Locate the cell with the specified text and output its [x, y] center coordinate. 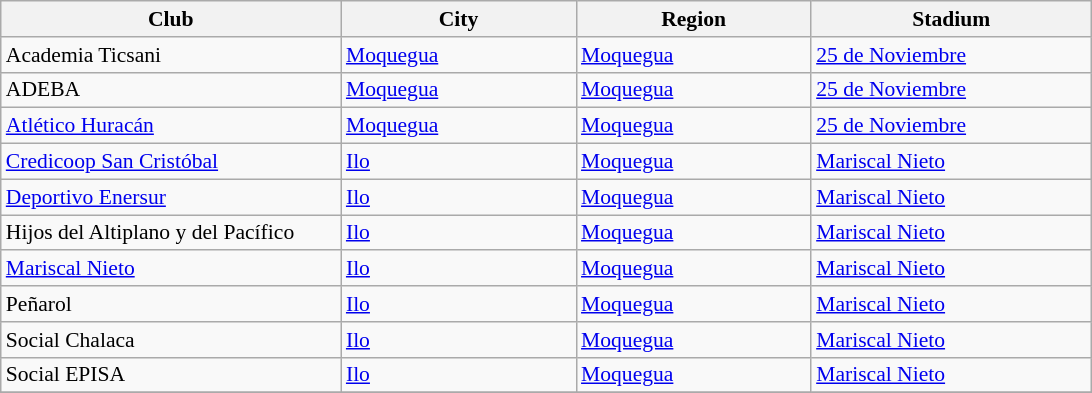
Hijos del Altiplano y del Pacífico [171, 233]
Credicoop San Cristóbal [171, 162]
Region [694, 19]
Deportivo Enersur [171, 197]
Academia Ticsani [171, 55]
ADEBA [171, 90]
Atlético Huracán [171, 126]
Social EPISA [171, 375]
City [458, 19]
Stadium [951, 19]
Social Chalaca [171, 340]
Club [171, 19]
Peñarol [171, 304]
